Return (x, y) of the center of cell containing provided text 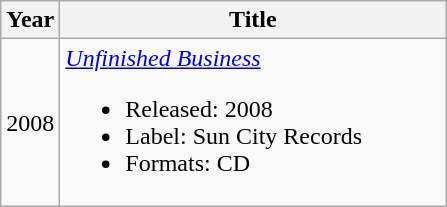
Year (30, 20)
Unfinished BusinessReleased: 2008Label: Sun City RecordsFormats: CD (253, 122)
2008 (30, 122)
Title (253, 20)
